Identify which cell holds the provided text, then report its (X, Y) central coordinate. 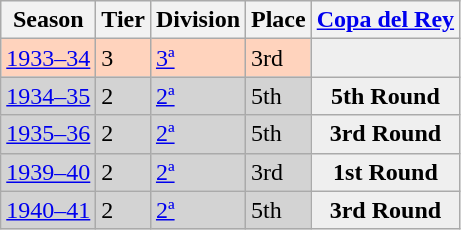
Tier (124, 20)
1934–35 (48, 96)
1940–41 (48, 210)
1935–36 (48, 134)
1st Round (385, 172)
3 (124, 58)
Copa del Rey (385, 20)
5th Round (385, 96)
3ª (198, 58)
1933–34 (48, 58)
Division (198, 20)
1939–40 (48, 172)
Place (279, 20)
Season (48, 20)
